Find where the given text appears and provide that cell's center as (X, Y) coordinate. 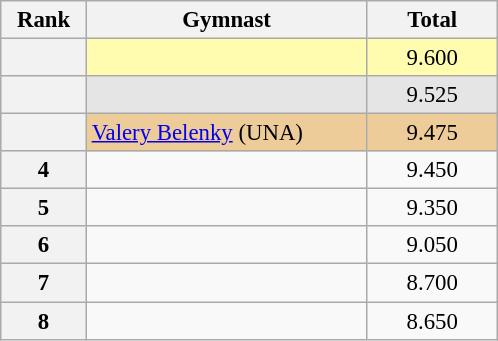
8.700 (432, 283)
9.475 (432, 133)
Valery Belenky (UNA) (226, 133)
9.525 (432, 95)
6 (44, 245)
Gymnast (226, 20)
8 (44, 321)
Total (432, 20)
9.350 (432, 208)
9.050 (432, 245)
4 (44, 170)
Rank (44, 20)
8.650 (432, 321)
9.450 (432, 170)
9.600 (432, 58)
7 (44, 283)
5 (44, 208)
